Output the (X, Y) coordinate of the center of the cell containing the given text.  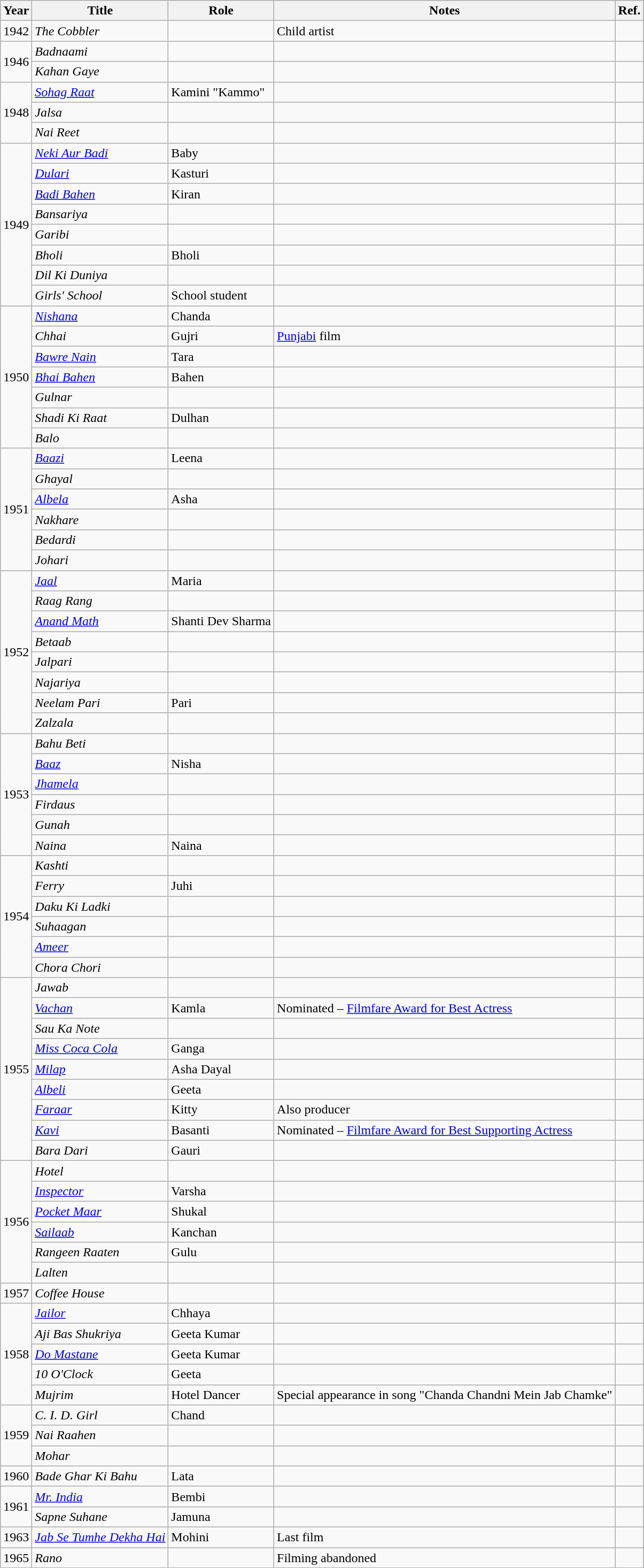
Chora Chori (100, 967)
Sohag Raat (100, 92)
1942 (16, 31)
Bawre Nain (100, 357)
Leena (221, 458)
Anand Math (100, 621)
Milap (100, 1069)
Kahan Gaye (100, 72)
Zalzala (100, 723)
Rangeen Raaten (100, 1252)
10 O'Clock (100, 1374)
Bade Ghar Ki Bahu (100, 1476)
1958 (16, 1354)
Nai Raahen (100, 1435)
Also producer (445, 1110)
1965 (16, 1558)
Tara (221, 357)
Nakhare (100, 519)
Raag Rang (100, 601)
Jalsa (100, 112)
The Cobbler (100, 31)
Girls' School (100, 296)
Punjabi film (445, 336)
Year (16, 11)
1950 (16, 377)
Lalten (100, 1273)
Asha (221, 499)
Bembi (221, 1496)
Nominated – Filmfare Award for Best Supporting Actress (445, 1130)
Gulnar (100, 397)
1961 (16, 1506)
Inspector (100, 1191)
C. I. D. Girl (100, 1415)
Kashti (100, 865)
Mr. India (100, 1496)
Najariya (100, 682)
Jamuna (221, 1517)
Shukal (221, 1211)
1954 (16, 916)
Jalpari (100, 662)
Dulhan (221, 418)
Do Mastane (100, 1354)
Suhaagan (100, 927)
Jaal (100, 580)
1955 (16, 1070)
Albeli (100, 1089)
Chanda (221, 316)
Basanti (221, 1130)
Garibi (100, 234)
Bansariya (100, 214)
Sailaab (100, 1232)
Neelam Pari (100, 703)
1959 (16, 1435)
Lata (221, 1476)
Dil Ki Duniya (100, 275)
Bedardi (100, 540)
Sapne Suhane (100, 1517)
Notes (445, 11)
1957 (16, 1293)
Vachan (100, 1008)
Jailor (100, 1313)
Chhai (100, 336)
Maria (221, 580)
Badi Bahen (100, 194)
Kavi (100, 1130)
Baaz (100, 764)
Pari (221, 703)
Kamini "Kammo" (221, 92)
1956 (16, 1221)
Gulu (221, 1252)
1949 (16, 224)
Shadi Ki Raat (100, 418)
Baby (221, 153)
Gujri (221, 336)
Nishana (100, 316)
Role (221, 11)
Hotel Dancer (221, 1395)
Ghayal (100, 479)
1946 (16, 62)
Gauri (221, 1150)
Last film (445, 1537)
Ameer (100, 947)
Bara Dari (100, 1150)
Bahu Beti (100, 743)
Gunah (100, 825)
Kasturi (221, 173)
Child artist (445, 31)
Juhi (221, 886)
Jhamela (100, 784)
Nominated – Filmfare Award for Best Actress (445, 1008)
Miss Coca Cola (100, 1049)
Baazi (100, 458)
Varsha (221, 1191)
Betaab (100, 642)
School student (221, 296)
Special appearance in song "Chanda Chandni Mein Jab Chamke" (445, 1395)
Albela (100, 499)
Ganga (221, 1049)
Kamla (221, 1008)
Neki Aur Badi (100, 153)
Sau Ka Note (100, 1028)
Pocket Maar (100, 1211)
1963 (16, 1537)
Jab Se Tumhe Dekha Hai (100, 1537)
Kitty (221, 1110)
Dulari (100, 173)
Bhai Bahen (100, 377)
Mohini (221, 1537)
Mujrim (100, 1395)
Firdaus (100, 804)
Badnaami (100, 51)
Filming abandoned (445, 1558)
Ferry (100, 886)
Rano (100, 1558)
1951 (16, 509)
Faraar (100, 1110)
Balo (100, 438)
1960 (16, 1476)
1948 (16, 112)
Chand (221, 1415)
Ref. (630, 11)
Kanchan (221, 1232)
Shanti Dev Sharma (221, 621)
Jawab (100, 988)
Chhaya (221, 1313)
Johari (100, 560)
Aji Bas Shukriya (100, 1334)
Title (100, 11)
Coffee House (100, 1293)
Bahen (221, 377)
1952 (16, 651)
Nisha (221, 764)
Daku Ki Ladki (100, 906)
Nai Reet (100, 133)
Hotel (100, 1171)
Kiran (221, 194)
Asha Dayal (221, 1069)
1953 (16, 794)
Mohar (100, 1456)
